Detect which cell encompasses the target text, then output its [X, Y] center coordinate. 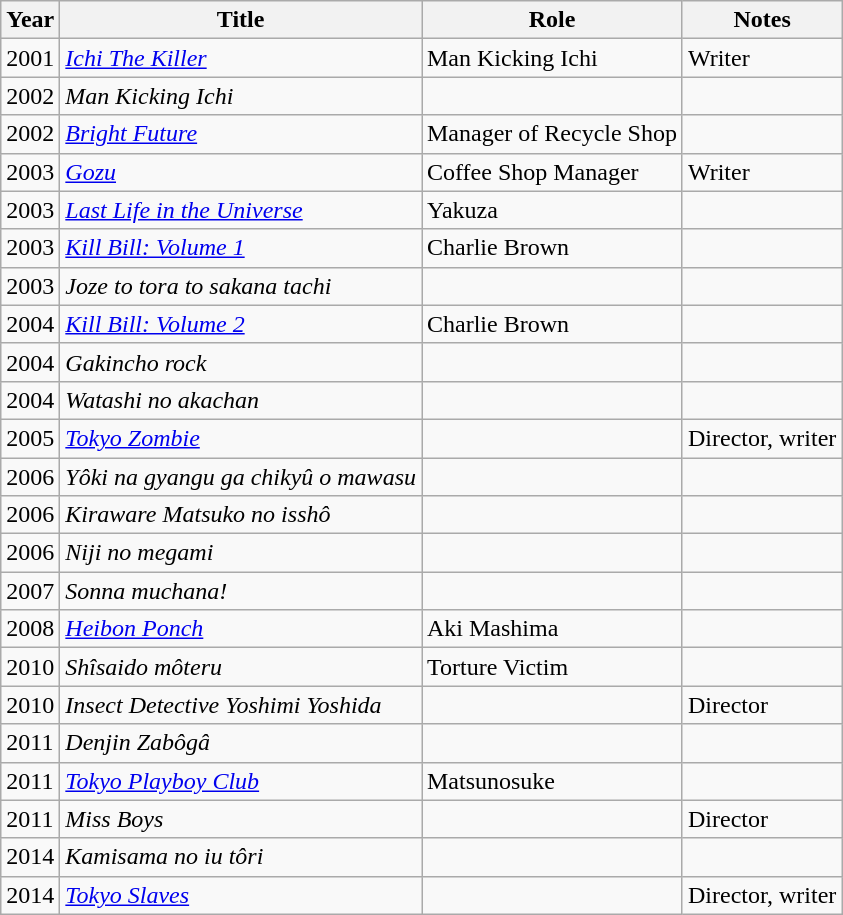
Kill Bill: Volume 1 [241, 248]
Notes [762, 20]
Denjin Zabôgâ [241, 743]
Last Life in the Universe [241, 210]
Shîsaido môteru [241, 667]
Kill Bill: Volume 2 [241, 324]
Miss Boys [241, 819]
2008 [30, 629]
Ichi The Killer [241, 58]
Torture Victim [552, 667]
Insect Detective Yoshimi Yoshida [241, 705]
Tokyo Playboy Club [241, 781]
Niji no megami [241, 553]
Kamisama no iu tôri [241, 857]
Manager of Recycle Shop [552, 134]
Tokyo Slaves [241, 895]
Heibon Ponch [241, 629]
Yôki na gyangu ga chikyû o mawasu [241, 477]
Bright Future [241, 134]
Matsunosuke [552, 781]
Coffee Shop Manager [552, 172]
Tokyo Zombie [241, 438]
Aki Mashima [552, 629]
Role [552, 20]
Yakuza [552, 210]
Joze to tora to sakana tachi [241, 286]
2007 [30, 591]
Sonna muchana! [241, 591]
2005 [30, 438]
Year [30, 20]
Gozu [241, 172]
Watashi no akachan [241, 400]
Title [241, 20]
Gakincho rock [241, 362]
2001 [30, 58]
Kiraware Matsuko no isshô [241, 515]
